Search for the cell housing the specified text and yield its (X, Y) center coordinate. 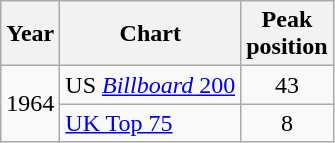
1964 (30, 104)
43 (287, 85)
8 (287, 123)
Chart (150, 34)
UK Top 75 (150, 123)
Year (30, 34)
US Billboard 200 (150, 85)
Peakposition (287, 34)
